Pinpoint the cell where the given text exists, returning its (x, y) midpoint coordinate. 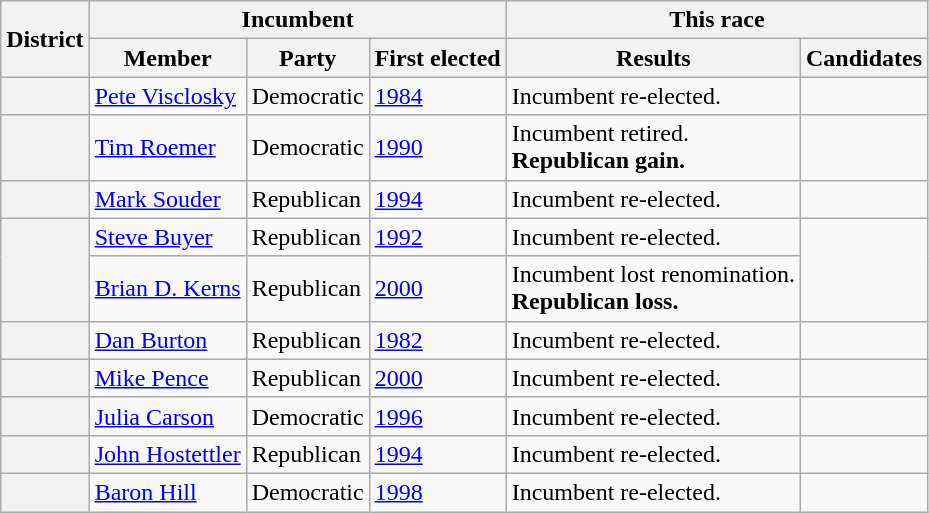
First elected (438, 58)
1992 (438, 237)
Dan Burton (168, 340)
Incumbent (298, 20)
Candidates (864, 58)
1982 (438, 340)
Brian D. Kerns (168, 288)
District (45, 39)
Incumbent lost renomination.Republican loss. (653, 288)
John Hostettler (168, 454)
Pete Visclosky (168, 96)
Member (168, 58)
1984 (438, 96)
Incumbent retired.Republican gain. (653, 148)
Baron Hill (168, 492)
Tim Roemer (168, 148)
1990 (438, 148)
This race (716, 20)
Party (308, 58)
1998 (438, 492)
Steve Buyer (168, 237)
Results (653, 58)
Mike Pence (168, 378)
Julia Carson (168, 416)
1996 (438, 416)
Mark Souder (168, 199)
